Pinpoint the cell where the given text exists, returning its (x, y) midpoint coordinate. 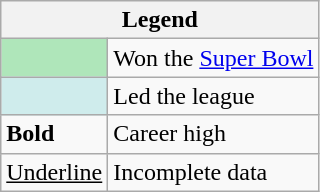
Bold (54, 134)
Led the league (214, 96)
Underline (54, 172)
Incomplete data (214, 172)
Legend (160, 20)
Career high (214, 134)
Won the Super Bowl (214, 58)
